Find where the given text appears and provide that cell's center as (x, y) coordinate. 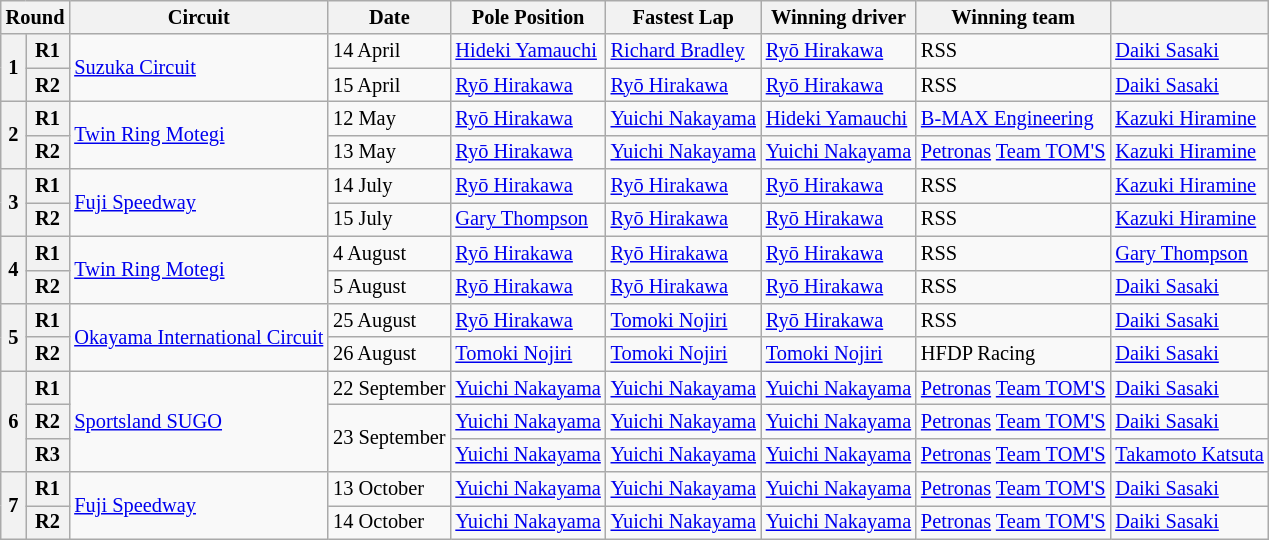
7 (14, 506)
15 April (389, 85)
Winning driver (838, 17)
Sportsland SUGO (198, 422)
4 August (389, 253)
23 September (389, 438)
Richard Bradley (684, 51)
Round (36, 17)
R3 (48, 455)
Takamoto Katsuta (1189, 455)
Suzuka Circuit (198, 68)
25 August (389, 320)
5 August (389, 287)
Winning team (1013, 17)
14 July (389, 186)
14 April (389, 51)
Date (389, 17)
3 (14, 202)
HFDP Racing (1013, 354)
2 (14, 134)
15 July (389, 219)
13 May (389, 152)
1 (14, 68)
12 May (389, 118)
13 October (389, 489)
B-MAX Engineering (1013, 118)
4 (14, 270)
Pole Position (528, 17)
26 August (389, 354)
22 September (389, 388)
Okayama International Circuit (198, 336)
5 (14, 336)
Circuit (198, 17)
Fastest Lap (684, 17)
14 October (389, 522)
6 (14, 422)
